From the cell containing the given text, extract its center point as (x, y) coordinate. 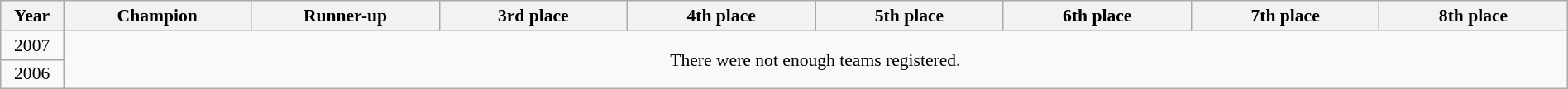
There were not enough teams registered. (815, 59)
2006 (32, 74)
7th place (1285, 16)
Champion (157, 16)
Year (32, 16)
5th place (910, 16)
8th place (1474, 16)
Runner-up (346, 16)
6th place (1097, 16)
2007 (32, 45)
4th place (721, 16)
3rd place (533, 16)
